From the cell containing the given text, extract its center point as (x, y) coordinate. 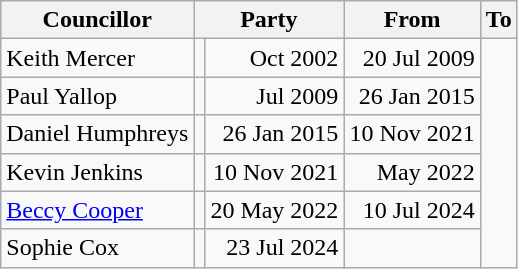
Party (269, 20)
Oct 2002 (274, 58)
20 May 2022 (274, 210)
Daniel Humphreys (98, 134)
20 Jul 2009 (412, 58)
Beccy Cooper (98, 210)
Paul Yallop (98, 96)
10 Jul 2024 (412, 210)
23 Jul 2024 (274, 248)
From (412, 20)
Keith Mercer (98, 58)
Kevin Jenkins (98, 172)
Councillor (98, 20)
To (498, 20)
Jul 2009 (274, 96)
May 2022 (412, 172)
Sophie Cox (98, 248)
